Identify which cell holds the provided text, then report its (X, Y) central coordinate. 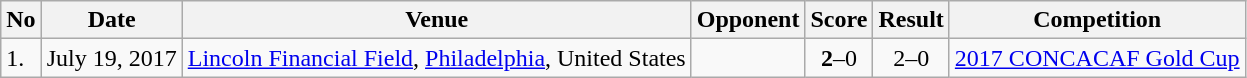
Opponent (748, 20)
Score (839, 20)
Result (911, 20)
Competition (1097, 20)
2017 CONCACAF Gold Cup (1097, 58)
Venue (436, 20)
1. (21, 58)
Date (112, 20)
Lincoln Financial Field, Philadelphia, United States (436, 58)
No (21, 20)
July 19, 2017 (112, 58)
